Output the [x, y] coordinate of the center of the cell containing the given text.  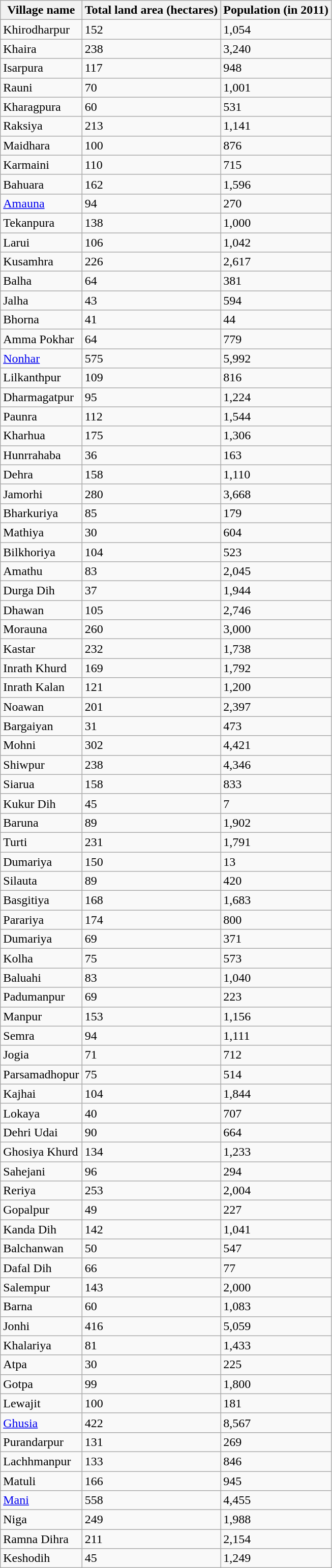
Morauna [41, 629]
Jonhi [41, 1326]
575 [152, 358]
Noawan [41, 707]
1,110 [276, 474]
Rauni [41, 87]
294 [276, 1171]
Bharkuriya [41, 513]
Kanda Dih [41, 1229]
Kolha [41, 958]
Jamorhi [41, 494]
Niga [41, 1520]
715 [276, 165]
Reriya [41, 1191]
1,944 [276, 591]
227 [276, 1210]
Basgitiya [41, 900]
85 [152, 513]
Gopalpur [41, 1210]
846 [276, 1461]
232 [152, 649]
816 [276, 378]
Silauta [41, 881]
Sahejani [41, 1171]
2,045 [276, 571]
1,054 [276, 29]
142 [152, 1229]
514 [276, 1074]
Dehri Udai [41, 1132]
152 [152, 29]
Raksiya [41, 126]
5,992 [276, 358]
49 [152, 1210]
13 [276, 862]
8,567 [276, 1423]
1,083 [276, 1307]
Turti [41, 842]
Durga Dih [41, 591]
Khalariya [41, 1345]
179 [276, 513]
Lewajit [41, 1403]
371 [276, 939]
143 [152, 1287]
Siarua [41, 784]
2,154 [276, 1539]
2,000 [276, 1287]
Bilkhoriya [41, 552]
71 [152, 1055]
1,596 [276, 184]
Padumanpur [41, 997]
1,041 [276, 1229]
Barna [41, 1307]
Kukur Dih [41, 803]
226 [152, 262]
876 [276, 145]
Jogia [41, 1055]
800 [276, 920]
109 [152, 378]
Bhorna [41, 320]
269 [276, 1442]
Inrath Kalan [41, 687]
121 [152, 687]
213 [152, 126]
150 [152, 862]
3,000 [276, 629]
70 [152, 87]
1,791 [276, 842]
Dafal Dih [41, 1268]
Tekanpura [41, 223]
90 [152, 1132]
Inrath Khurd [41, 668]
36 [152, 455]
Ghosiya Khurd [41, 1152]
302 [152, 745]
Khaira [41, 49]
1,433 [276, 1345]
225 [276, 1365]
422 [152, 1423]
420 [276, 881]
7 [276, 803]
Kajhai [41, 1094]
1,224 [276, 397]
Baruna [41, 823]
166 [152, 1481]
Mani [41, 1500]
Khirodharpur [41, 29]
44 [276, 320]
Semra [41, 1036]
99 [152, 1384]
Gotpa [41, 1384]
Balchanwan [41, 1249]
174 [152, 920]
Purandarpur [41, 1442]
223 [276, 997]
153 [152, 1016]
Maidhara [41, 145]
4,455 [276, 1500]
Village name [41, 10]
211 [152, 1539]
Kharhua [41, 436]
43 [152, 300]
Kusamhra [41, 262]
1,800 [276, 1384]
Karmaini [41, 165]
1,141 [276, 126]
Kharagpura [41, 107]
3,240 [276, 49]
416 [152, 1326]
Lilkanthpur [41, 378]
Atpa [41, 1365]
3,668 [276, 494]
168 [152, 900]
96 [152, 1171]
181 [276, 1403]
40 [152, 1113]
50 [152, 1249]
779 [276, 339]
4,421 [276, 745]
138 [152, 223]
Parariya [41, 920]
106 [152, 243]
Mathiya [41, 532]
Total land area (hectares) [152, 10]
81 [152, 1345]
1,738 [276, 649]
Ramna Dihra [41, 1539]
1,683 [276, 900]
270 [276, 203]
117 [152, 68]
2,617 [276, 262]
Hunrrahaba [41, 455]
Bargaiyan [41, 726]
Population (in 2011) [276, 10]
105 [152, 610]
Keshodih [41, 1558]
66 [152, 1268]
664 [276, 1132]
2,746 [276, 610]
Nonhar [41, 358]
948 [276, 68]
Jalha [41, 300]
1,001 [276, 87]
558 [152, 1500]
Shiwpur [41, 765]
Bahuara [41, 184]
1,249 [276, 1558]
31 [152, 726]
5,059 [276, 1326]
531 [276, 107]
473 [276, 726]
1,111 [276, 1036]
712 [276, 1055]
945 [276, 1481]
1,544 [276, 416]
1,000 [276, 223]
Matuli [41, 1481]
547 [276, 1249]
Amathu [41, 571]
1,902 [276, 823]
131 [152, 1442]
Mohni [41, 745]
Dhawan [41, 610]
594 [276, 300]
833 [276, 784]
112 [152, 416]
Kastar [41, 649]
Dehra [41, 474]
201 [152, 707]
Lokaya [41, 1113]
37 [152, 591]
Parsamadhopur [41, 1074]
1,792 [276, 668]
Balha [41, 281]
1,200 [276, 687]
Manpur [41, 1016]
Dharmagatpur [41, 397]
523 [276, 552]
1,844 [276, 1094]
Ghusia [41, 1423]
604 [276, 532]
Baluahi [41, 978]
1,988 [276, 1520]
381 [276, 281]
162 [152, 184]
253 [152, 1191]
1,042 [276, 243]
134 [152, 1152]
Salempur [41, 1287]
2,397 [276, 707]
231 [152, 842]
280 [152, 494]
163 [276, 455]
41 [152, 320]
133 [152, 1461]
169 [152, 668]
249 [152, 1520]
77 [276, 1268]
Amauna [41, 203]
1,040 [276, 978]
Paunra [41, 416]
175 [152, 436]
707 [276, 1113]
Amma Pokhar [41, 339]
4,346 [276, 765]
260 [152, 629]
Larui [41, 243]
573 [276, 958]
1,156 [276, 1016]
Isarpura [41, 68]
1,233 [276, 1152]
95 [152, 397]
Lachhmanpur [41, 1461]
110 [152, 165]
2,004 [276, 1191]
1,306 [276, 436]
